From the cell containing the given text, extract its center point as (X, Y) coordinate. 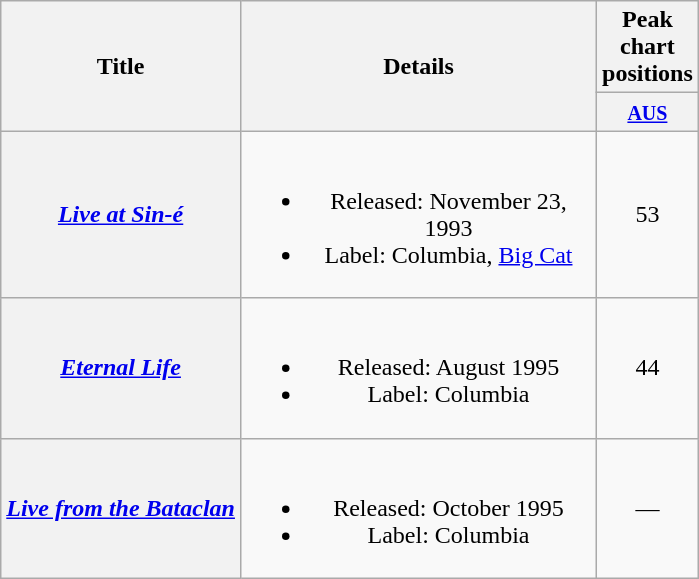
— (648, 508)
44 (648, 368)
53 (648, 214)
Peak chart positions (648, 47)
Title (121, 66)
Live from the Bataclan (121, 508)
Live at Sin-é (121, 214)
Released: November 23, 1993Label: Columbia, Big Cat (418, 214)
Released: August 1995Label: Columbia (418, 368)
AUS (648, 112)
Eternal Life (121, 368)
Details (418, 66)
Released: October 1995Label: Columbia (418, 508)
